Return the (X, Y) coordinate for the center point of the cell that contains the specified text.  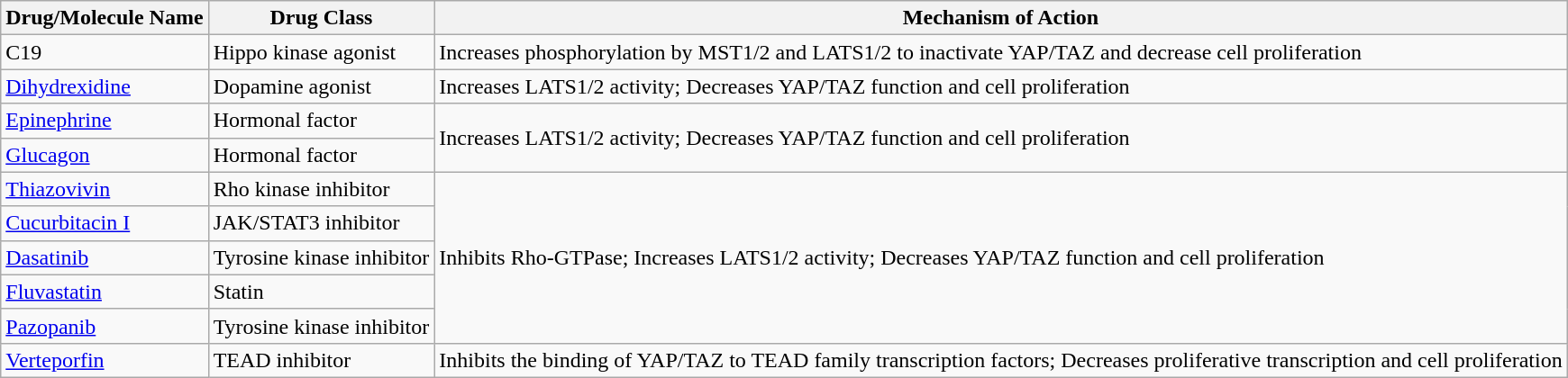
Verteporfin (105, 360)
Statin (321, 292)
Glucagon (105, 155)
Drug/Molecule Name (105, 18)
TEAD inhibitor (321, 360)
Inhibits the binding of YAP/TAZ to TEAD family transcription factors; Decreases proliferative transcription and cell proliferation (1000, 360)
Increases phosphorylation by MST1/2 and LATS1/2 to inactivate YAP/TAZ and decrease cell proliferation (1000, 52)
Fluvastatin (105, 292)
Mechanism of Action (1000, 18)
Pazopanib (105, 326)
JAK/STAT3 inhibitor (321, 223)
Dihydrexidine (105, 86)
Inhibits Rho-GTPase; Increases LATS1/2 activity; Decreases YAP/TAZ function and cell proliferation (1000, 257)
Epinephrine (105, 121)
C19 (105, 52)
Hippo kinase agonist (321, 52)
Dopamine agonist (321, 86)
Cucurbitacin I (105, 223)
Rho kinase inhibitor (321, 189)
Dasatinib (105, 257)
Drug Class (321, 18)
Thiazovivin (105, 189)
